Return the [x, y] coordinate for the center point of the cell that contains the specified text.  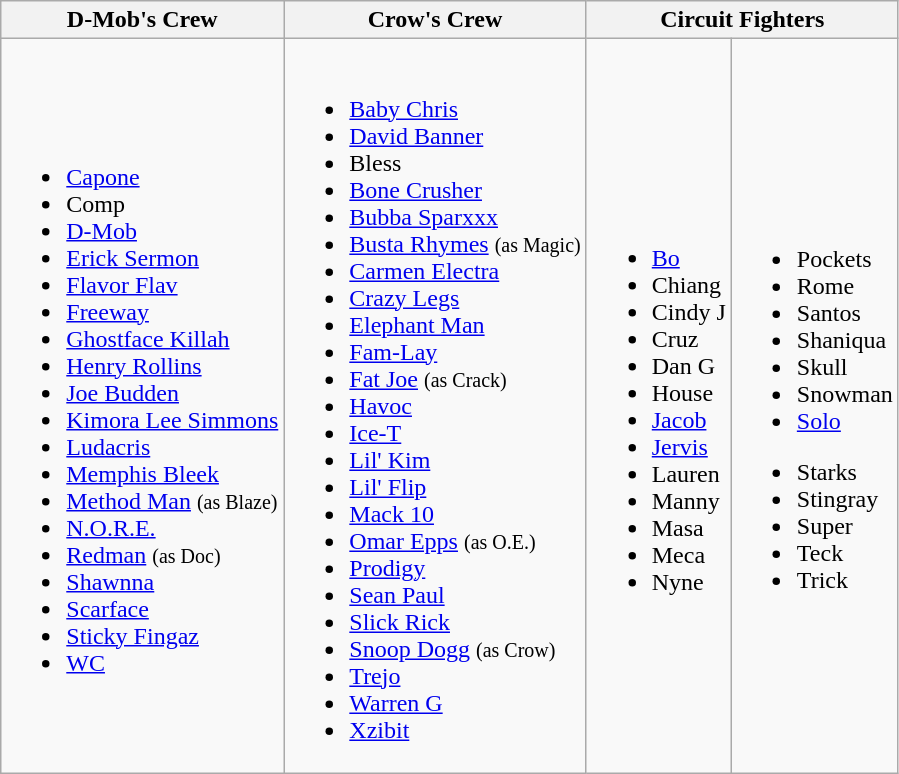
Crow's Crew [435, 20]
Circuit Fighters [742, 20]
D-Mob's Crew [142, 20]
BoChiangCindy JCruzDan GHouseJacobJervisLaurenMannyMasaMecaNyne [658, 406]
PocketsRomeSantosShaniquaSkullSnowmanSoloStarksStingraySuperTeckTrick [814, 406]
